Search for the cell housing the specified text and yield its (x, y) center coordinate. 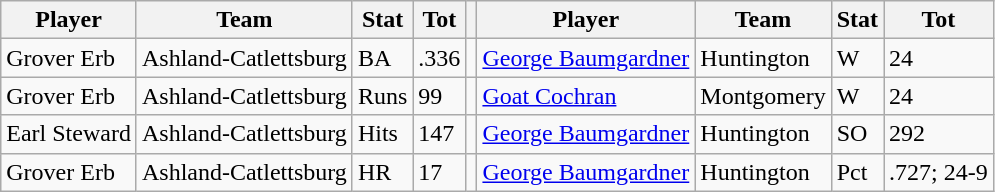
.727; 24-9 (939, 172)
SO (857, 134)
Runs (382, 96)
Pct (857, 172)
Hits (382, 134)
292 (939, 134)
.336 (440, 58)
17 (440, 172)
Earl Steward (69, 134)
Montgomery (763, 96)
BA (382, 58)
147 (440, 134)
Goat Cochran (586, 96)
99 (440, 96)
HR (382, 172)
